Provide the (X, Y) coordinate of the cell's center where the given text is located.  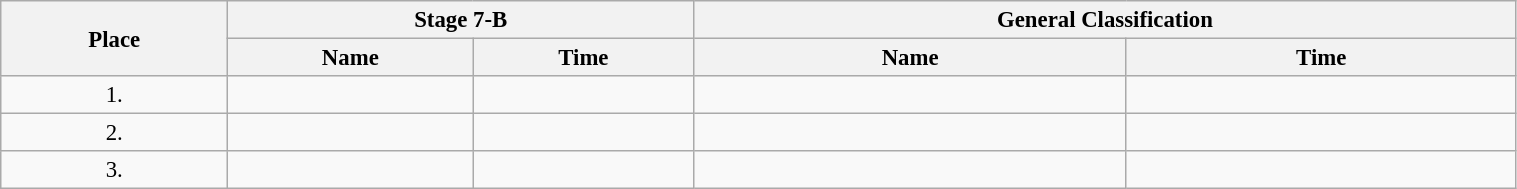
General Classification (1105, 20)
Stage 7-B (461, 20)
Place (114, 38)
1. (114, 95)
3. (114, 170)
2. (114, 133)
